For the text-containing cell, return its midpoint in [X, Y] coordinate format. 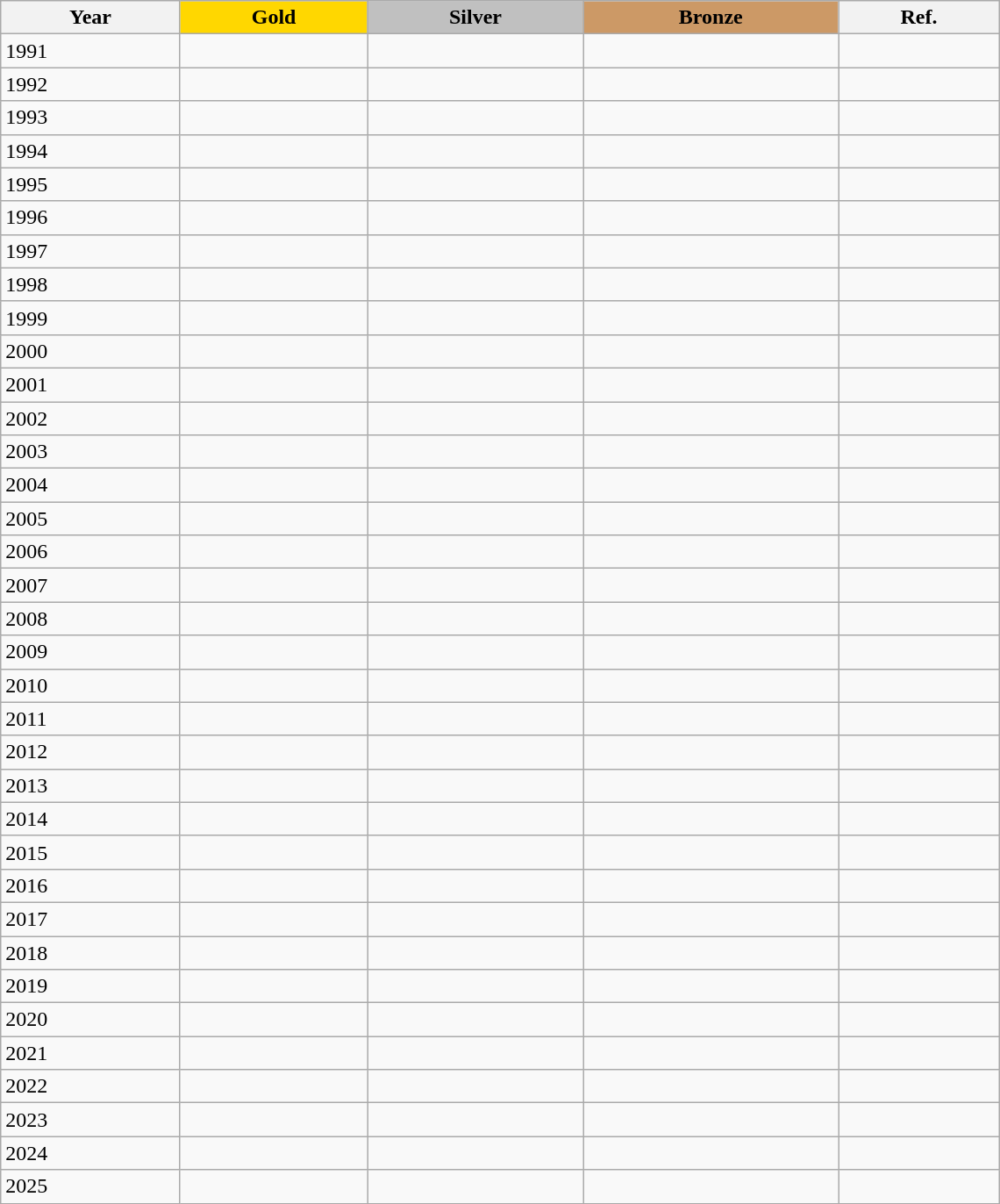
1999 [90, 318]
Silver [475, 18]
1998 [90, 284]
2016 [90, 885]
2001 [90, 384]
2018 [90, 952]
1991 [90, 51]
1993 [90, 118]
2014 [90, 819]
2010 [90, 685]
2022 [90, 1086]
2009 [90, 652]
2017 [90, 919]
2019 [90, 986]
1995 [90, 184]
2006 [90, 552]
Gold [274, 18]
2005 [90, 519]
2015 [90, 852]
Bronze [711, 18]
2013 [90, 785]
2024 [90, 1153]
2007 [90, 585]
2020 [90, 1020]
2012 [90, 752]
2003 [90, 452]
1996 [90, 218]
2004 [90, 485]
2023 [90, 1120]
2011 [90, 719]
Year [90, 18]
2002 [90, 419]
2008 [90, 619]
2021 [90, 1053]
2025 [90, 1186]
1997 [90, 251]
Ref. [919, 18]
1992 [90, 84]
2000 [90, 351]
1994 [90, 151]
